Capture the cell that displays the provided text and extract its [X, Y] central coordinate. 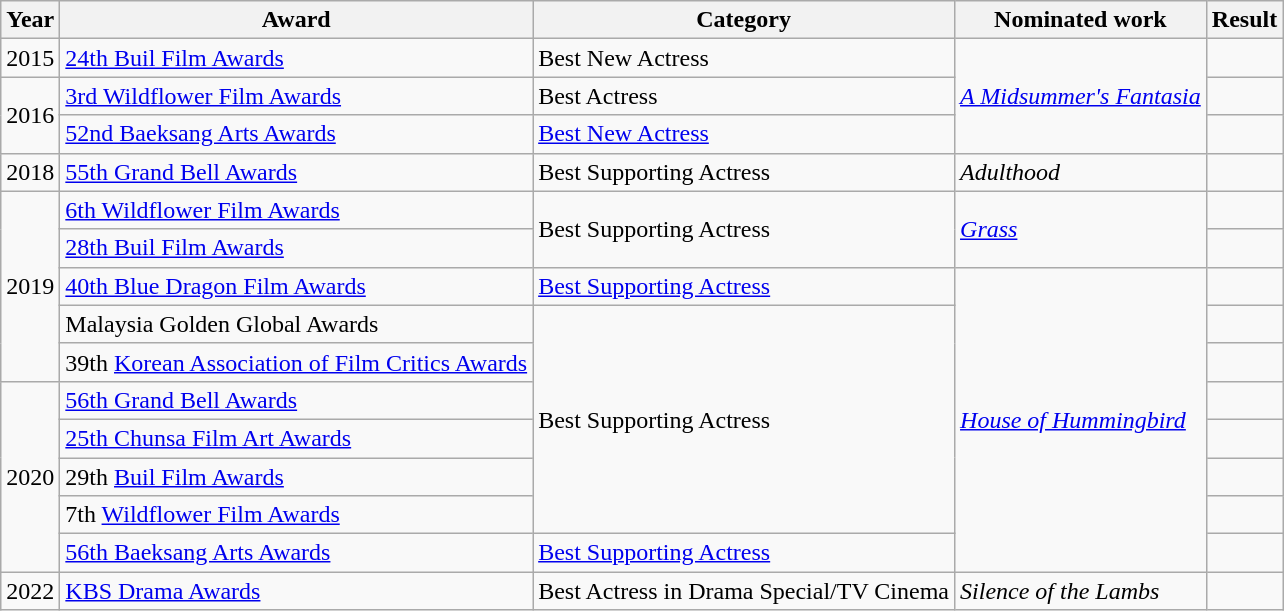
Result [1244, 20]
Best Actress [744, 96]
Year [30, 20]
House of Hummingbird [1081, 419]
25th Chunsa Film Art Awards [296, 438]
KBS Drama Awards [296, 591]
56th Grand Bell Awards [296, 400]
Category [744, 20]
40th Blue Dragon Film Awards [296, 286]
Best Actress in Drama Special/TV Cinema [744, 591]
2020 [30, 476]
2018 [30, 172]
Adulthood [1081, 172]
6th Wildflower Film Awards [296, 210]
Silence of the Lambs [1081, 591]
24th Buil Film Awards [296, 58]
56th Baeksang Arts Awards [296, 553]
Grass [1081, 229]
28th Buil Film Awards [296, 248]
29th Buil Film Awards [296, 477]
2022 [30, 591]
2016 [30, 115]
52nd Baeksang Arts Awards [296, 134]
39th Korean Association of Film Critics Awards [296, 362]
7th Wildflower Film Awards [296, 515]
2015 [30, 58]
A Midsummer's Fantasia [1081, 96]
2019 [30, 286]
55th Grand Bell Awards [296, 172]
Malaysia Golden Global Awards [296, 324]
Nominated work [1081, 20]
Award [296, 20]
3rd Wildflower Film Awards [296, 96]
